Detect which cell encompasses the target text, then output its [x, y] center coordinate. 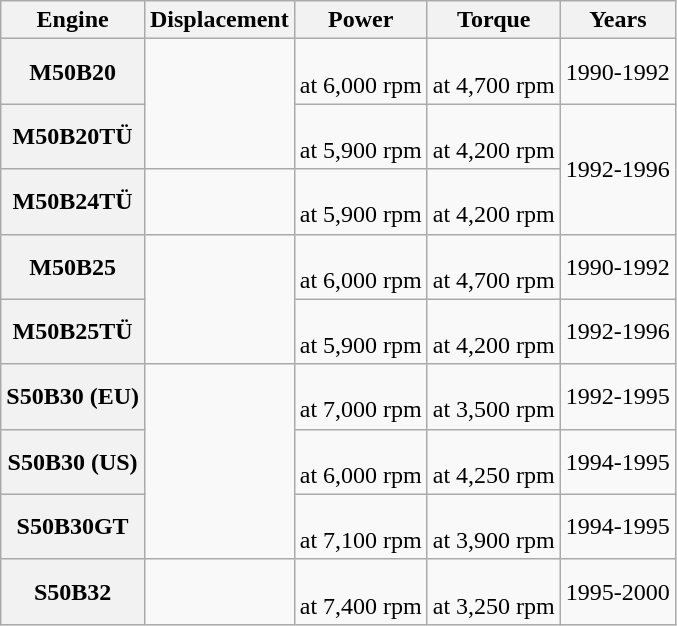
M50B20TÜ [73, 136]
at 3,500 rpm [494, 396]
M50B25TÜ [73, 332]
Torque [494, 20]
Power [360, 20]
S50B30 (EU) [73, 396]
at 3,250 rpm [494, 592]
M50B20 [73, 72]
at 3,900 rpm [494, 526]
at 7,400 rpm [360, 592]
at 7,000 rpm [360, 396]
1995-2000 [618, 592]
1992-1995 [618, 396]
S50B32 [73, 592]
S50B30 (US) [73, 462]
Displacement [219, 20]
M50B24TÜ [73, 202]
at 7,100 rpm [360, 526]
at 4,250 rpm [494, 462]
Years [618, 20]
M50B25 [73, 266]
Engine [73, 20]
S50B30GT [73, 526]
